Pinpoint the cell where the given text exists, returning its [x, y] midpoint coordinate. 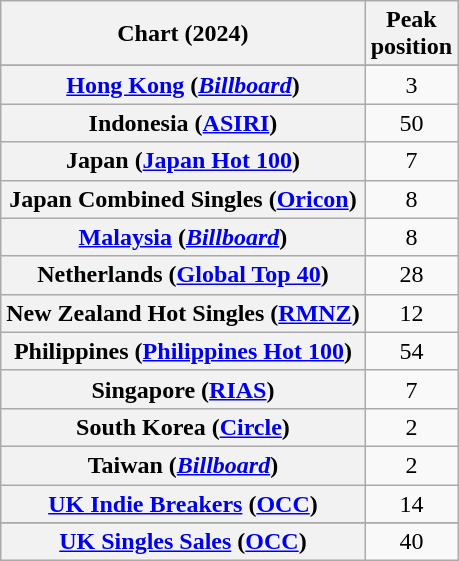
Peakposition [411, 34]
54 [411, 351]
Indonesia (ASIRI) [183, 123]
Malaysia (Billboard) [183, 237]
UK Singles Sales (OCC) [183, 542]
Taiwan (Billboard) [183, 465]
28 [411, 275]
Japan (Japan Hot 100) [183, 161]
50 [411, 123]
Philippines (Philippines Hot 100) [183, 351]
Netherlands (Global Top 40) [183, 275]
Singapore (RIAS) [183, 389]
New Zealand Hot Singles (RMNZ) [183, 313]
Japan Combined Singles (Oricon) [183, 199]
UK Indie Breakers (OCC) [183, 503]
40 [411, 542]
Hong Kong (Billboard) [183, 85]
12 [411, 313]
3 [411, 85]
Chart (2024) [183, 34]
14 [411, 503]
South Korea (Circle) [183, 427]
